Capture the cell that displays the provided text and extract its [x, y] central coordinate. 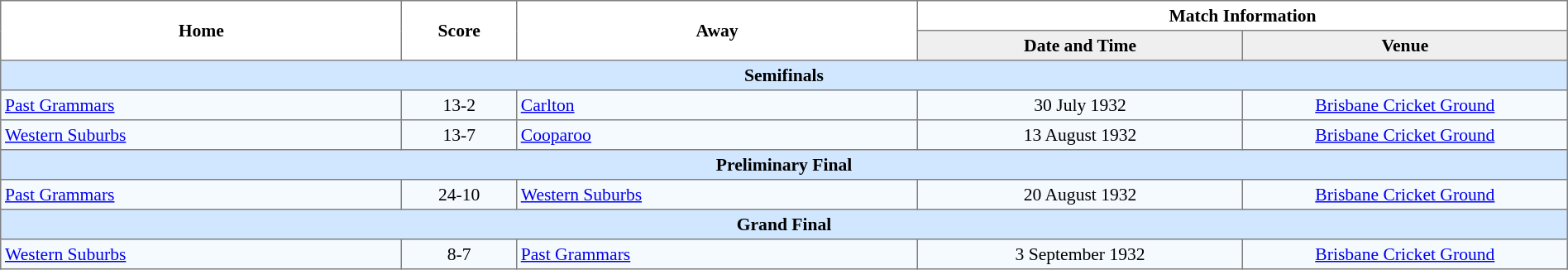
Score [460, 31]
Carlton [716, 105]
Preliminary Final [784, 165]
13-7 [460, 135]
Cooparoo [716, 135]
30 July 1932 [1080, 105]
Semifinals [784, 75]
Home [202, 31]
Date and Time [1080, 46]
20 August 1932 [1080, 195]
8-7 [460, 254]
24-10 [460, 195]
13 August 1932 [1080, 135]
Match Information [1243, 16]
3 September 1932 [1080, 254]
Away [716, 31]
Grand Final [784, 224]
Venue [1404, 46]
13-2 [460, 105]
